Scan for the cell matching the given text and deliver its [x, y] coordinate at center. 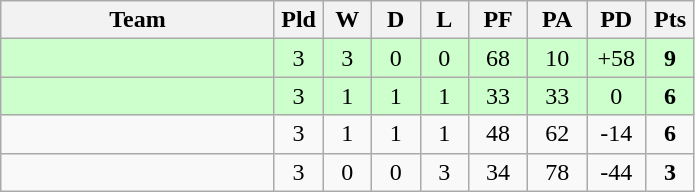
Team [138, 20]
68 [498, 58]
-14 [616, 134]
Pts [670, 20]
10 [558, 58]
PA [558, 20]
-44 [616, 172]
PD [616, 20]
L [444, 20]
D [396, 20]
+58 [616, 58]
9 [670, 58]
48 [498, 134]
78 [558, 172]
Pld [298, 20]
W [348, 20]
62 [558, 134]
34 [498, 172]
PF [498, 20]
